Extract the [x, y] coordinate from the center of the cell holding the provided text.  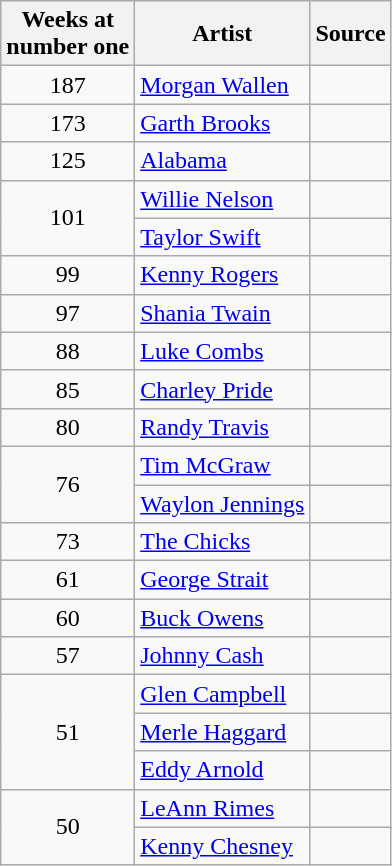
Taylor Swift [222, 237]
125 [68, 161]
Charley Pride [222, 389]
Kenny Rogers [222, 275]
187 [68, 85]
Luke Combs [222, 351]
85 [68, 389]
Garth Brooks [222, 123]
Merle Haggard [222, 732]
101 [68, 218]
George Strait [222, 580]
173 [68, 123]
Weeks atnumber one [68, 34]
60 [68, 618]
Buck Owens [222, 618]
Willie Nelson [222, 199]
Alabama [222, 161]
51 [68, 732]
Waylon Jennings [222, 503]
50 [68, 827]
88 [68, 351]
Eddy Arnold [222, 770]
Artist [222, 34]
80 [68, 427]
Johnny Cash [222, 656]
57 [68, 656]
LeAnn Rimes [222, 808]
Kenny Chesney [222, 846]
Randy Travis [222, 427]
61 [68, 580]
Morgan Wallen [222, 85]
Tim McGraw [222, 465]
Glen Campbell [222, 694]
99 [68, 275]
97 [68, 313]
Source [350, 34]
73 [68, 542]
76 [68, 484]
Shania Twain [222, 313]
The Chicks [222, 542]
